Find where the given text appears and provide that cell's center as [X, Y] coordinate. 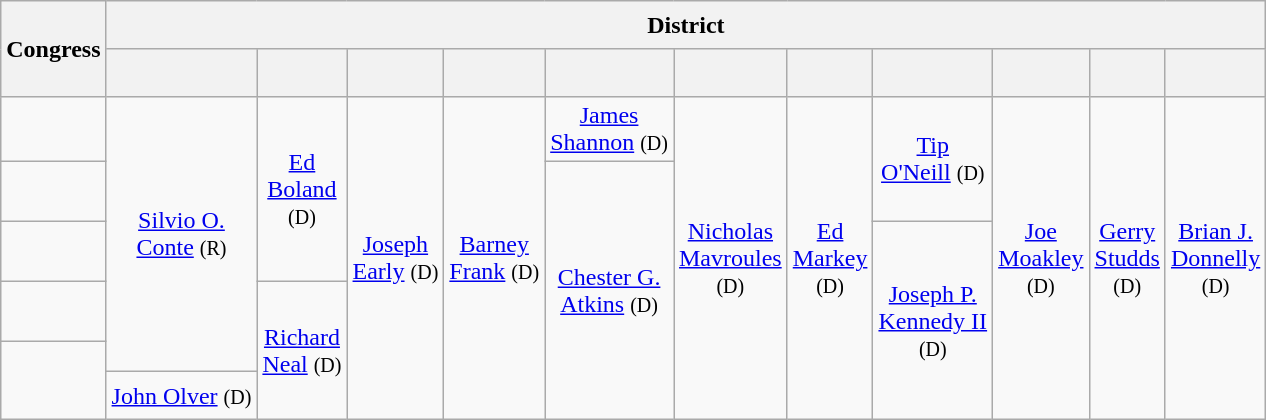
Congress [54, 49]
EdBoland(D) [302, 190]
RichardNeal (D) [302, 351]
JosephEarly (D) [396, 258]
Chester G.Atkins (D) [610, 291]
Silvio O.Conte (R) [182, 234]
BarneyFrank (D) [494, 258]
NicholasMavroules(D) [731, 258]
Joseph P.Kennedy II(D) [933, 321]
TipO'Neill (D) [933, 160]
District [686, 25]
JoeMoakley(D) [1041, 258]
JamesShannon (D) [610, 130]
Brian J.Donnelly(D) [1215, 258]
GerryStudds(D) [1127, 258]
John Olver (D) [182, 396]
EdMarkey(D) [830, 258]
